Determine the [X, Y] coordinate at the center of the cell enclosing the given text.  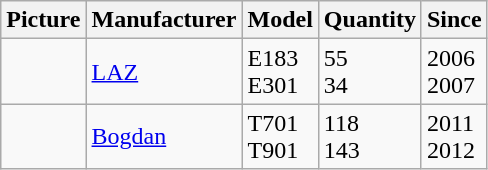
Bogdan [164, 136]
20062007 [454, 72]
T701T901 [280, 136]
Quantity [370, 20]
LAZ [164, 72]
20112012 [454, 136]
E183E301 [280, 72]
Manufacturer [164, 20]
5534 [370, 72]
Since [454, 20]
118143 [370, 136]
Model [280, 20]
Picture [44, 20]
